Capture the cell that displays the provided text and extract its [x, y] central coordinate. 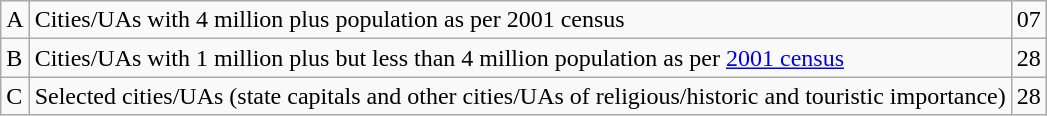
A [15, 20]
07 [1028, 20]
Selected cities/UAs (state capitals and other cities/UAs of religious/historic and touristic importance) [520, 96]
B [15, 58]
Cities/UAs with 4 million plus population as per 2001 census [520, 20]
Cities/UAs with 1 million plus but less than 4 million population as per 2001 census [520, 58]
C [15, 96]
